Scan for the cell matching the given text and deliver its (X, Y) coordinate at center. 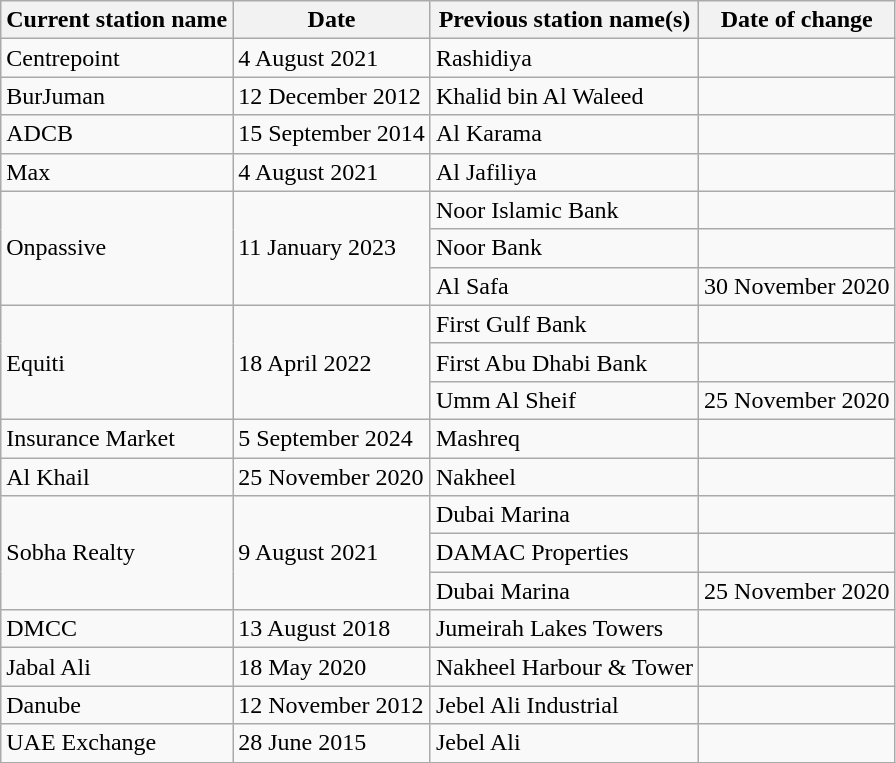
Sobha Realty (117, 553)
15 September 2014 (332, 134)
Jumeirah Lakes Towers (564, 629)
Mashreq (564, 438)
DAMAC Properties (564, 553)
12 November 2012 (332, 705)
Equiti (117, 362)
First Gulf Bank (564, 324)
18 May 2020 (332, 667)
Jabal Ali (117, 667)
18 April 2022 (332, 362)
Al Jafiliya (564, 172)
Current station name (117, 20)
Noor Islamic Bank (564, 210)
9 August 2021 (332, 553)
Khalid bin Al Waleed (564, 96)
UAE Exchange (117, 743)
Rashidiya (564, 58)
Date of change (797, 20)
Umm Al Sheif (564, 400)
DMCC (117, 629)
Jebel Ali (564, 743)
Danube (117, 705)
30 November 2020 (797, 286)
13 August 2018 (332, 629)
Noor Bank (564, 248)
Onpassive (117, 248)
Nakheel Harbour & Tower (564, 667)
Al Safa (564, 286)
First Abu Dhabi Bank (564, 362)
12 December 2012 (332, 96)
11 January 2023 (332, 248)
Al Karama (564, 134)
Al Khail (117, 477)
Jebel Ali Industrial (564, 705)
ADCB (117, 134)
Previous station name(s) (564, 20)
BurJuman (117, 96)
Centrepoint (117, 58)
Max (117, 172)
Date (332, 20)
Nakheel (564, 477)
Insurance Market (117, 438)
28 June 2015 (332, 743)
5 September 2024 (332, 438)
